Capture the cell that displays the provided text and extract its (x, y) central coordinate. 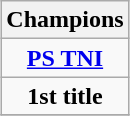
PS TNI (65, 58)
Champions (65, 20)
1st title (65, 96)
